Capture the cell that displays the provided text and extract its [x, y] central coordinate. 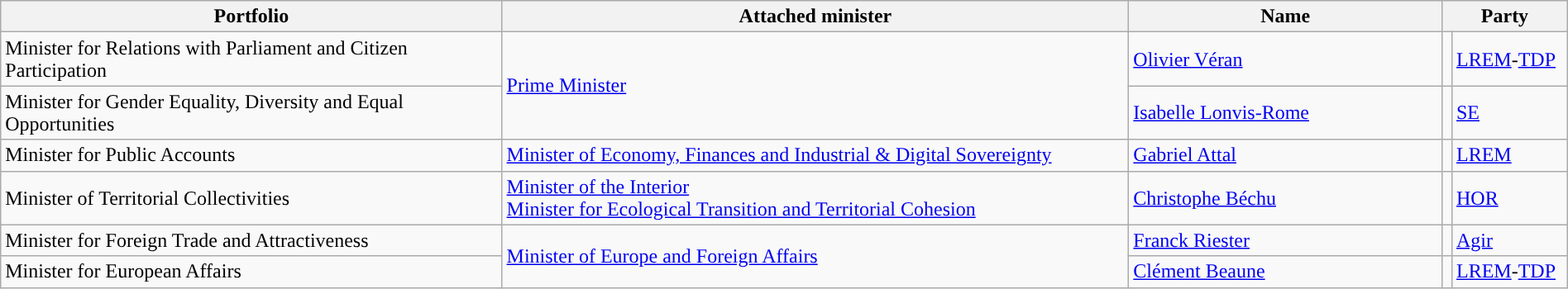
Minister for Public Accounts [251, 155]
Minister for Gender Equality, Diversity and Equal Opportunities [251, 112]
Clément Beaune [1285, 272]
Olivier Véran [1285, 59]
Minister for Foreign Trade and Attractiveness [251, 240]
Portfolio [251, 17]
SE [1509, 112]
Franck Riester [1285, 240]
Name [1285, 17]
Isabelle Lonvis-Rome [1285, 112]
Prime Minister [815, 86]
Minister of the InteriorMinister for Ecological Transition and Territorial Cohesion [815, 198]
Minister of Economy, Finances and Industrial & Digital Sovereignty [815, 155]
LREM [1509, 155]
Minister for Relations with Parliament and Citizen Participation [251, 59]
Minister of Europe and Foreign Affairs [815, 256]
Attached minister [815, 17]
HOR [1509, 198]
Party [1505, 17]
Minister of Territorial Collectivities [251, 198]
Minister for European Affairs [251, 272]
Agir [1509, 240]
Christophe Béchu [1285, 198]
Gabriel Attal [1285, 155]
